For the text-containing cell, return its midpoint in [x, y] coordinate format. 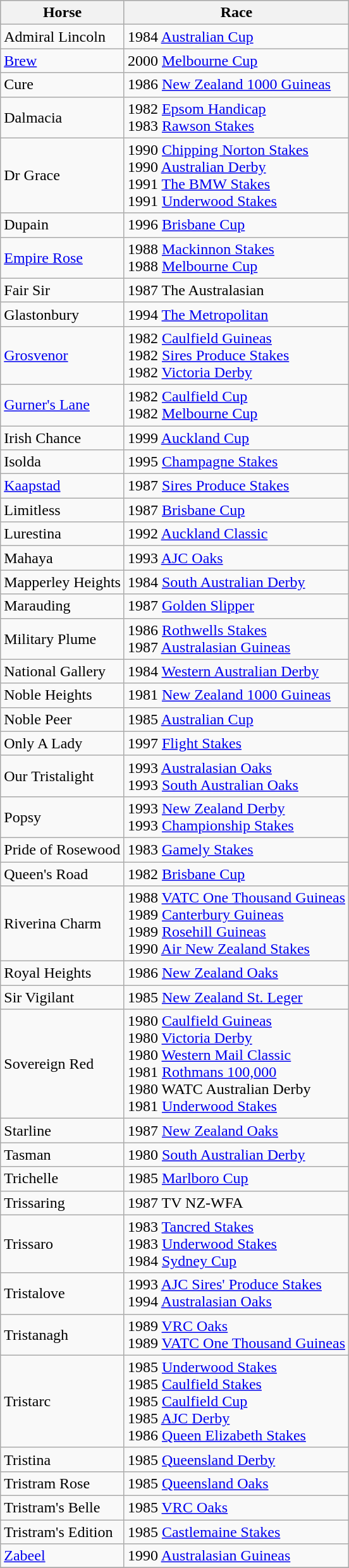
1982 Caulfield Guineas1982 Sires Produce Stakes1982 Victoria Derby [236, 355]
National Gallery [63, 671]
Brew [63, 61]
1984 Australian Cup [236, 37]
Cure [63, 85]
Popsy [63, 817]
Zabeel [63, 1556]
Empire Rose [63, 258]
1980 Caulfield Guineas1980 Victoria Derby1980 Western Mail Classic1981 Rothmans 100,0001980 WATC Australian Derby1981 Underwood Stakes [236, 1064]
1993 AJC Oaks [236, 558]
Sovereign Red [63, 1064]
Marauding [63, 606]
Queen's Road [63, 874]
Pride of Rosewood [63, 849]
1993 AJC Sires' Produce Stakes1994 Australasian Oaks [236, 1293]
1985 Castlemaine Stakes [236, 1531]
Tasman [63, 1155]
1985 Underwood Stakes1985 Caulfield Stakes1985 Caulfield Cup1985 AJC Derby1986 Queen Elizabeth Stakes [236, 1401]
Race [236, 13]
1982 Caulfield Cup1982 Melbourne Cup [236, 404]
Noble Heights [63, 695]
1986 Rothwells Stakes1987 Australasian Guineas [236, 638]
Dupain [63, 225]
Tristalove [63, 1293]
1985 VRC Oaks [236, 1507]
1982 Brisbane Cup [236, 874]
1987 Sires Produce Stakes [236, 486]
1990 Australasian Guineas [236, 1556]
Sir Vigilant [63, 997]
1985 Queensland Oaks [236, 1483]
Fair Sir [63, 290]
Tristram Rose [63, 1483]
Royal Heights [63, 973]
Tristram's Belle [63, 1507]
1989 VRC Oaks1989 VATC One Thousand Guineas [236, 1335]
Tristram's Edition [63, 1531]
Horse [63, 13]
1988 Mackinnon Stakes1988 Melbourne Cup [236, 258]
1986 New Zealand 1000 Guineas [236, 85]
1980 South Australian Derby [236, 1155]
Only A Lady [63, 743]
Riverina Charm [63, 924]
Irish Chance [63, 438]
1986 New Zealand Oaks [236, 973]
Trissaring [63, 1203]
1987 Brisbane Cup [236, 510]
1984 South Australian Derby [236, 582]
1992 Auckland Classic [236, 534]
1987 TV NZ-WFA [236, 1203]
1987 Golden Slipper [236, 606]
1985 Marlboro Cup [236, 1179]
Gurner's Lane [63, 404]
Our Tristalight [63, 776]
Grosvenor [63, 355]
1997 Flight Stakes [236, 743]
1987 The Australasian [236, 290]
1983 Gamely Stakes [236, 849]
Tristina [63, 1459]
1984 Western Australian Derby [236, 671]
Dr Grace [63, 176]
Mahaya [63, 558]
Admiral Lincoln [63, 37]
Kaapstad [63, 486]
1996 Brisbane Cup [236, 225]
1982 Epsom Handicap1983 Rawson Stakes [236, 118]
Lurestina [63, 534]
1983 Tancred Stakes1983 Underwood Stakes1984 Sydney Cup [236, 1244]
1993 Australasian Oaks1993 South Australian Oaks [236, 776]
Mapperley Heights [63, 582]
Starline [63, 1131]
1987 New Zealand Oaks [236, 1131]
1994 The Metropolitan [236, 314]
Military Plume [63, 638]
1993 New Zealand Derby1993 Championship Stakes [236, 817]
1995 Champagne Stakes [236, 462]
1985 Australian Cup [236, 719]
Trichelle [63, 1179]
1985 Queensland Derby [236, 1459]
1988 VATC One Thousand Guineas1989 Canterbury Guineas1989 Rosehill Guineas1990 Air New Zealand Stakes [236, 924]
Dalmacia [63, 118]
1999 Auckland Cup [236, 438]
Glastonbury [63, 314]
Tristarc [63, 1401]
1981 New Zealand 1000 Guineas [236, 695]
Isolda [63, 462]
Limitless [63, 510]
1990 Chipping Norton Stakes1990 Australian Derby1991 The BMW Stakes1991 Underwood Stakes [236, 176]
2000 Melbourne Cup [236, 61]
Trissaro [63, 1244]
Noble Peer [63, 719]
Tristanagh [63, 1335]
1985 New Zealand St. Leger [236, 997]
